Return the [X, Y] coordinate for the center point of the cell that contains the specified text.  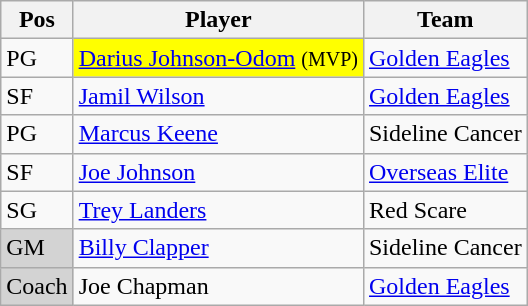
Joe Chapman [218, 286]
GM [37, 248]
Team [445, 20]
Trey Landers [218, 210]
Red Scare [445, 210]
Marcus Keene [218, 134]
SG [37, 210]
Billy Clapper [218, 248]
Joe Johnson [218, 172]
Pos [37, 20]
Coach [37, 286]
Darius Johnson-Odom (MVP) [218, 58]
Player [218, 20]
Jamil Wilson [218, 96]
Overseas Elite [445, 172]
